Output the (X, Y) coordinate of the center of the cell containing the given text.  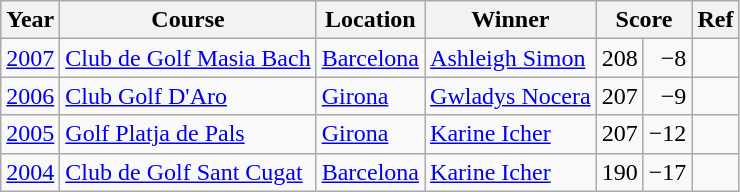
2004 (30, 172)
−12 (668, 134)
Course (188, 20)
190 (620, 172)
2007 (30, 58)
Score (644, 20)
Golf Platja de Pals (188, 134)
−8 (668, 58)
Ref (716, 20)
−17 (668, 172)
2005 (30, 134)
Club de Golf Sant Cugat (188, 172)
Club Golf D'Aro (188, 96)
Gwladys Nocera (511, 96)
Winner (511, 20)
Ashleigh Simon (511, 58)
−9 (668, 96)
Location (370, 20)
208 (620, 58)
Year (30, 20)
2006 (30, 96)
Club de Golf Masia Bach (188, 58)
